For the text-containing cell, return its midpoint in [x, y] coordinate format. 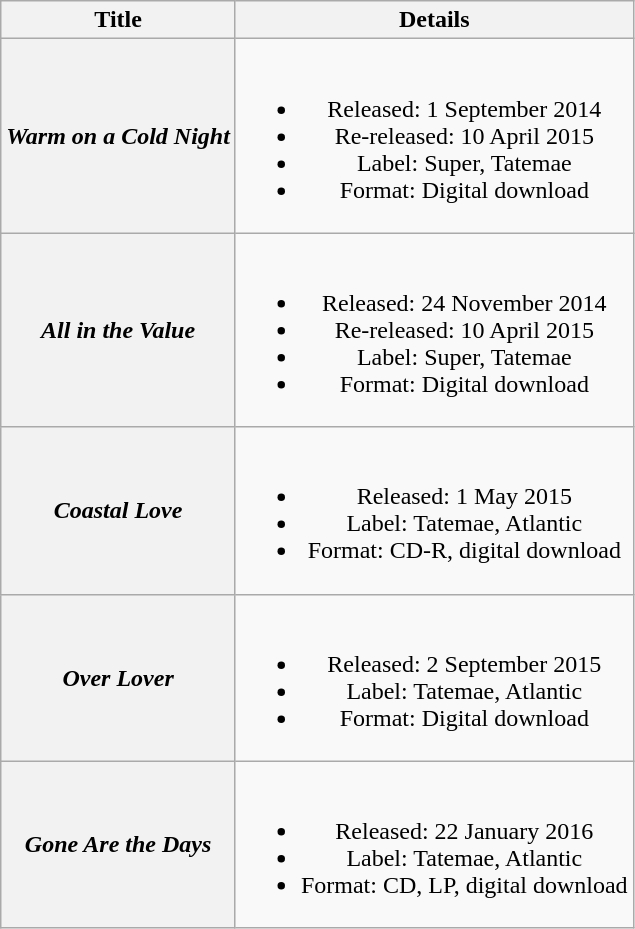
Released: 1 September 2014Re-released: 10 April 2015Label: Super, TatemaeFormat: Digital download [434, 136]
Warm on a Cold Night [118, 136]
Over Lover [118, 678]
Released: 24 November 2014Re-released: 10 April 2015Label: Super, TatemaeFormat: Digital download [434, 330]
Details [434, 20]
Released: 1 May 2015Label: Tatemae, AtlanticFormat: CD-R, digital download [434, 510]
Coastal Love [118, 510]
Released: 22 January 2016Label: Tatemae, AtlanticFormat: CD, LP, digital download [434, 844]
Gone Are the Days [118, 844]
Title [118, 20]
All in the Value [118, 330]
Released: 2 September 2015Label: Tatemae, AtlanticFormat: Digital download [434, 678]
